Determine the [x, y] coordinate at the center of the cell enclosing the given text.  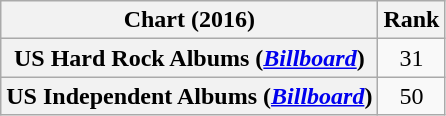
50 [412, 96]
Chart (2016) [190, 20]
Rank [412, 20]
US Hard Rock Albums (Billboard) [190, 58]
US Independent Albums (Billboard) [190, 96]
31 [412, 58]
